Output the [X, Y] coordinate of the center of the cell containing the given text.  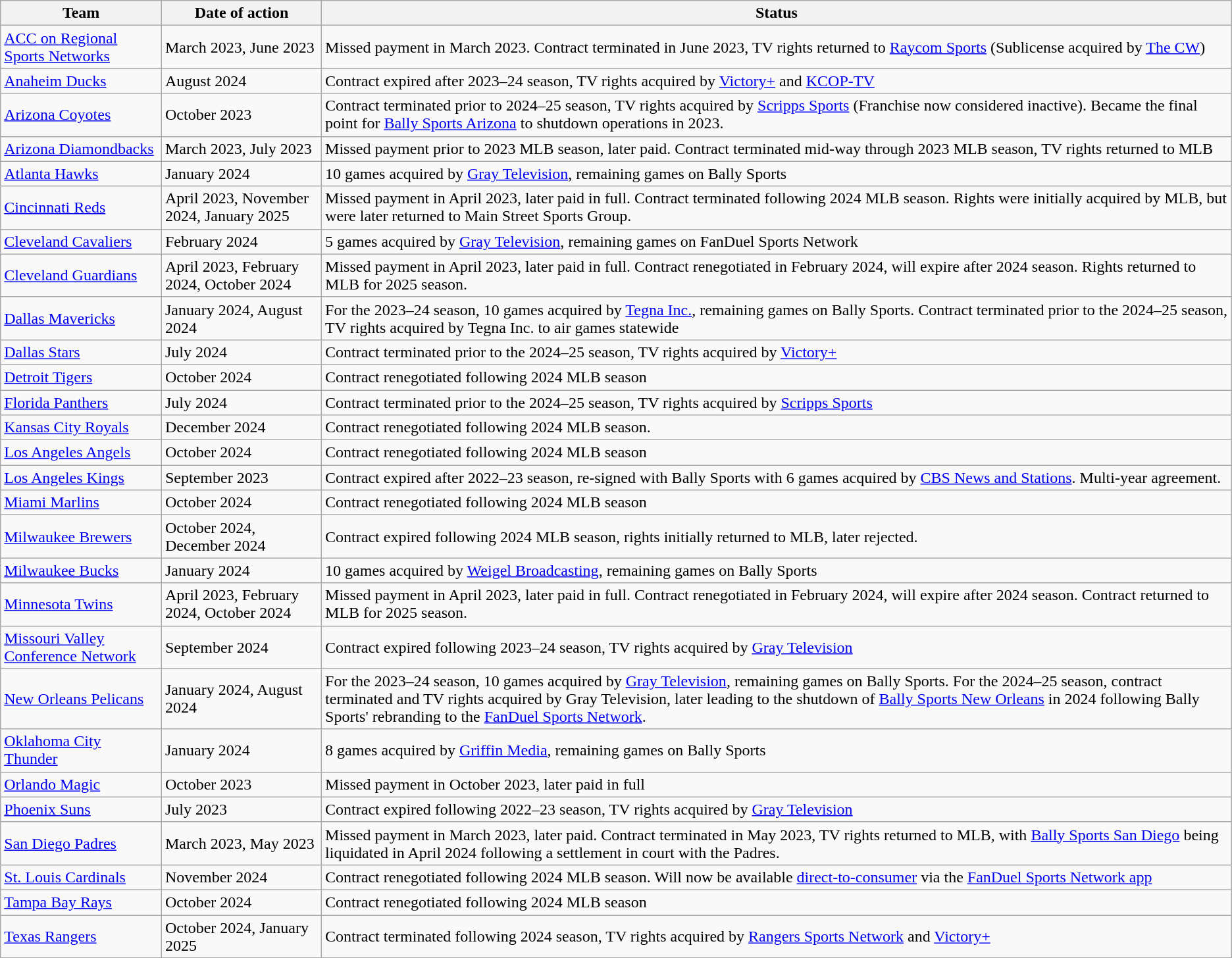
Contract terminated following 2024 season, TV rights acquired by Rangers Sports Network and Victory+ [777, 936]
Missed payment in March 2023. Contract terminated in June 2023, TV rights returned to Raycom Sports (Sublicense acquired by The CW) [777, 47]
Dallas Mavericks [82, 318]
September 2024 [241, 647]
5 games acquired by Gray Television, remaining games on FanDuel Sports Network [777, 241]
Contract expired following 2024 MLB season, rights initially returned to MLB, later rejected. [777, 537]
Contract expired after 2022–23 season, re-signed with Bally Sports with 6 games acquired by CBS News and Stations. Multi-year agreement. [777, 478]
Contract renegotiated following 2024 MLB season. Will now be available direct-to-consumer via the FanDuel Sports Network app [777, 877]
Dallas Stars [82, 352]
Oklahoma City Thunder [82, 750]
Detroit Tigers [82, 377]
ACC on Regional Sports Networks [82, 47]
Arizona Coyotes [82, 114]
New Orleans Pelicans [82, 699]
Milwaukee Brewers [82, 537]
Contract terminated prior to the 2024–25 season, TV rights acquired by Scripps Sports [777, 402]
March 2023, May 2023 [241, 844]
Anaheim Ducks [82, 81]
Cincinnati Reds [82, 208]
Minnesota Twins [82, 604]
December 2024 [241, 428]
April 2023, November 2024, January 2025 [241, 208]
Contract renegotiated following 2024 MLB season. [777, 428]
Milwaukee Bucks [82, 570]
Cleveland Cavaliers [82, 241]
Florida Panthers [82, 402]
Missed payment in October 2023, later paid in full [777, 784]
September 2023 [241, 478]
8 games acquired by Griffin Media, remaining games on Bally Sports [777, 750]
August 2024 [241, 81]
St. Louis Cardinals [82, 877]
10 games acquired by Gray Television, remaining games on Bally Sports [777, 174]
Date of action [241, 13]
Tampa Bay Rays [82, 902]
San Diego Padres [82, 844]
Arizona Diamondbacks [82, 149]
Phoenix Suns [82, 809]
November 2024 [241, 877]
Los Angeles Kings [82, 478]
March 2023, June 2023 [241, 47]
Contract terminated prior to the 2024–25 season, TV rights acquired by Victory+ [777, 352]
Contract expired after 2023–24 season, TV rights acquired by Victory+ and KCOP-TV [777, 81]
Kansas City Royals [82, 428]
July 2023 [241, 809]
Miami Marlins [82, 503]
Team [82, 13]
Los Angeles Angels [82, 453]
October 2024, January 2025 [241, 936]
March 2023, July 2023 [241, 149]
Missouri Valley Conference Network [82, 647]
Status [777, 13]
Contract expired following 2022–23 season, TV rights acquired by Gray Television [777, 809]
October 2024, December 2024 [241, 537]
Missed payment prior to 2023 MLB season, later paid. Contract terminated mid-way through 2023 MLB season, TV rights returned to MLB [777, 149]
Atlanta Hawks [82, 174]
Cleveland Guardians [82, 275]
10 games acquired by Weigel Broadcasting, remaining games on Bally Sports [777, 570]
February 2024 [241, 241]
Contract expired following 2023–24 season, TV rights acquired by Gray Television [777, 647]
Texas Rangers [82, 936]
Orlando Magic [82, 784]
